Extract the [X, Y] coordinate from the center of the cell holding the provided text.  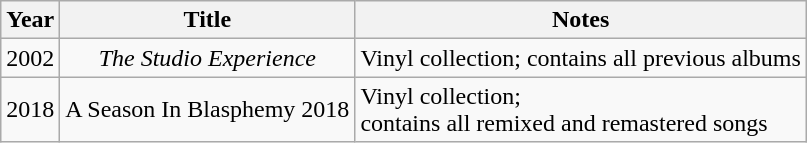
2018 [30, 110]
Vinyl collection;contains all remixed and remastered songs [581, 110]
Notes [581, 20]
Vinyl collection; contains all previous albums [581, 58]
A Season In Blasphemy 2018 [208, 110]
2002 [30, 58]
Title [208, 20]
Year [30, 20]
The Studio Experience [208, 58]
